Find where the given text appears and provide that cell's center as (X, Y) coordinate. 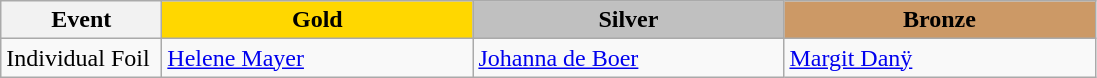
Bronze (940, 20)
Individual Foil (82, 58)
Johanna de Boer (628, 58)
Gold (318, 20)
Silver (628, 20)
Helene Mayer (318, 58)
Margit Danÿ (940, 58)
Event (82, 20)
